Scan for the cell matching the given text and deliver its (x, y) coordinate at center. 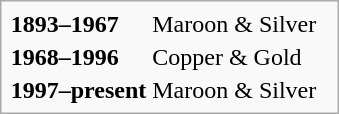
1893–1967 (78, 24)
Copper & Gold (234, 57)
1968–1996 (78, 57)
1997–present (78, 90)
